Locate the cell with the specified text and output its (x, y) center coordinate. 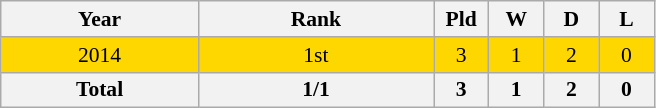
Total (100, 90)
Rank (316, 19)
W (516, 19)
L (626, 19)
1st (316, 55)
1/1 (316, 90)
Pld (462, 19)
Year (100, 19)
D (572, 19)
2014 (100, 55)
